Find where the given text appears and provide that cell's center as [x, y] coordinate. 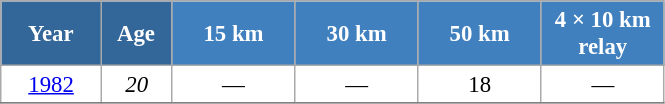
20 [136, 85]
Year [52, 34]
4 × 10 km relay [602, 34]
30 km [356, 34]
Age [136, 34]
50 km [480, 34]
15 km [234, 34]
1982 [52, 85]
18 [480, 85]
